Identify which cell holds the provided text, then report its [X, Y] central coordinate. 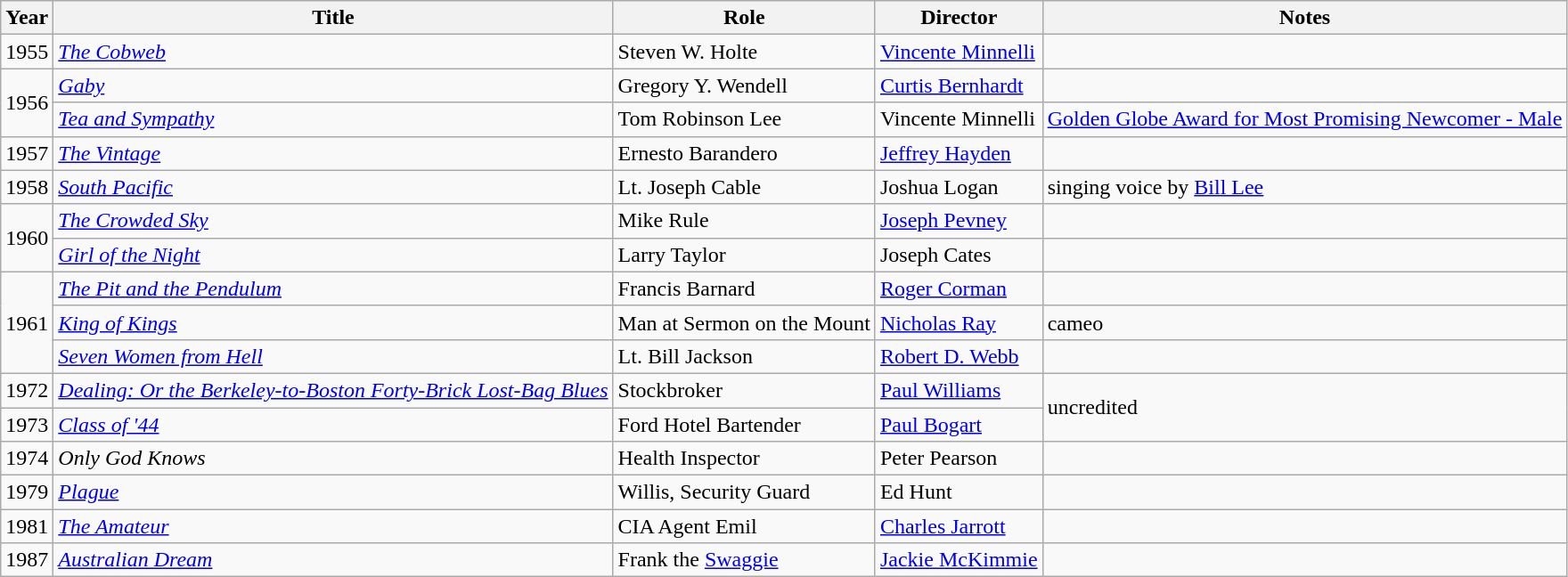
1974 [27, 459]
Gaby [333, 85]
Steven W. Holte [744, 52]
Lt. Bill Jackson [744, 356]
uncredited [1304, 407]
Seven Women from Hell [333, 356]
Joseph Cates [959, 255]
1981 [27, 526]
Dealing: Or the Berkeley-to-Boston Forty-Brick Lost-Bag Blues [333, 390]
1958 [27, 187]
1955 [27, 52]
Frank the Swaggie [744, 560]
Role [744, 18]
Tom Robinson Lee [744, 119]
singing voice by Bill Lee [1304, 187]
1956 [27, 102]
Robert D. Webb [959, 356]
Roger Corman [959, 288]
King of Kings [333, 322]
1987 [27, 560]
Ernesto Barandero [744, 153]
Stockbroker [744, 390]
Girl of the Night [333, 255]
Year [27, 18]
Golden Globe Award for Most Promising Newcomer - Male [1304, 119]
Nicholas Ray [959, 322]
Health Inspector [744, 459]
1957 [27, 153]
Jeffrey Hayden [959, 153]
Ed Hunt [959, 492]
1979 [27, 492]
1972 [27, 390]
Class of '44 [333, 425]
Lt. Joseph Cable [744, 187]
cameo [1304, 322]
Only God Knows [333, 459]
1960 [27, 238]
Larry Taylor [744, 255]
1961 [27, 322]
Australian Dream [333, 560]
Plague [333, 492]
Title [333, 18]
Joshua Logan [959, 187]
The Cobweb [333, 52]
Peter Pearson [959, 459]
The Crowded Sky [333, 221]
CIA Agent Emil [744, 526]
Charles Jarrott [959, 526]
Man at Sermon on the Mount [744, 322]
Director [959, 18]
Paul Williams [959, 390]
South Pacific [333, 187]
The Amateur [333, 526]
Joseph Pevney [959, 221]
Ford Hotel Bartender [744, 425]
Jackie McKimmie [959, 560]
Paul Bogart [959, 425]
Willis, Security Guard [744, 492]
1973 [27, 425]
Gregory Y. Wendell [744, 85]
Tea and Sympathy [333, 119]
The Vintage [333, 153]
Mike Rule [744, 221]
Notes [1304, 18]
Francis Barnard [744, 288]
The Pit and the Pendulum [333, 288]
Curtis Bernhardt [959, 85]
